Find where the given text appears and provide that cell's center as [X, Y] coordinate. 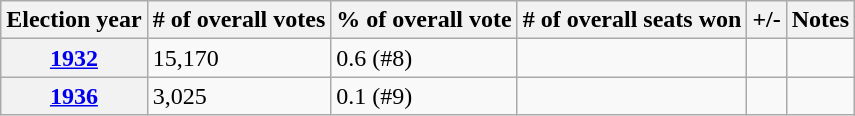
+/- [766, 20]
0.1 (#9) [424, 96]
3,025 [239, 96]
Election year [74, 20]
Notes [820, 20]
# of overall votes [239, 20]
# of overall seats won [632, 20]
1936 [74, 96]
1932 [74, 58]
0.6 (#8) [424, 58]
15,170 [239, 58]
% of overall vote [424, 20]
